Scan for the cell matching the given text and deliver its (x, y) coordinate at center. 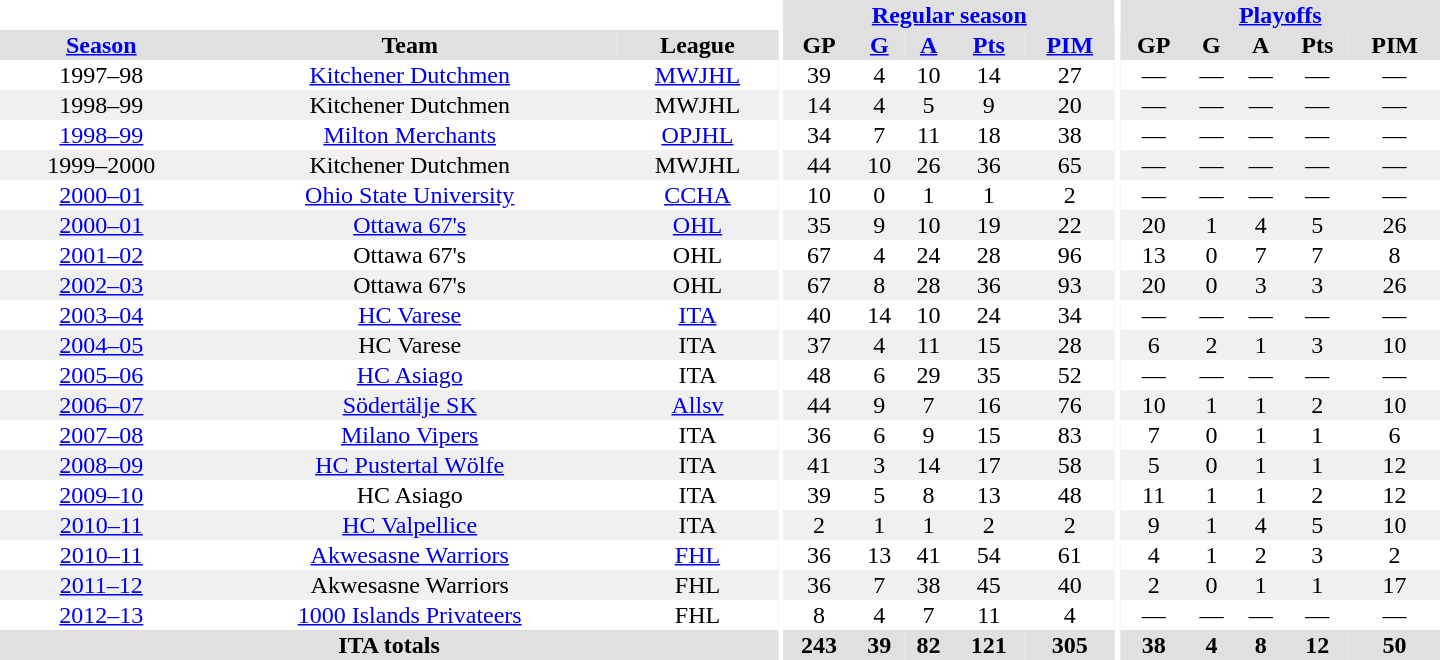
2005–06 (102, 375)
1997–98 (102, 75)
305 (1070, 645)
37 (820, 345)
58 (1070, 465)
HC Pustertal Wölfe (410, 465)
16 (988, 405)
22 (1070, 225)
19 (988, 225)
Milton Merchants (410, 135)
Playoffs (1280, 15)
2004–05 (102, 345)
ITA totals (389, 645)
Regular season (950, 15)
82 (928, 645)
96 (1070, 255)
1000 Islands Privateers (410, 615)
2007–08 (102, 435)
2001–02 (102, 255)
45 (988, 585)
83 (1070, 435)
243 (820, 645)
27 (1070, 75)
CCHA (698, 195)
2008–09 (102, 465)
Team (410, 45)
93 (1070, 285)
Ohio State University (410, 195)
121 (988, 645)
2003–04 (102, 315)
50 (1394, 645)
2009–10 (102, 495)
29 (928, 375)
2002–03 (102, 285)
OPJHL (698, 135)
Season (102, 45)
2006–07 (102, 405)
18 (988, 135)
65 (1070, 165)
League (698, 45)
2012–13 (102, 615)
61 (1070, 555)
76 (1070, 405)
Milano Vipers (410, 435)
1999–2000 (102, 165)
2011–12 (102, 585)
54 (988, 555)
Allsv (698, 405)
Södertälje SK (410, 405)
52 (1070, 375)
HC Valpellice (410, 525)
